Scan for the cell matching the given text and deliver its [x, y] coordinate at center. 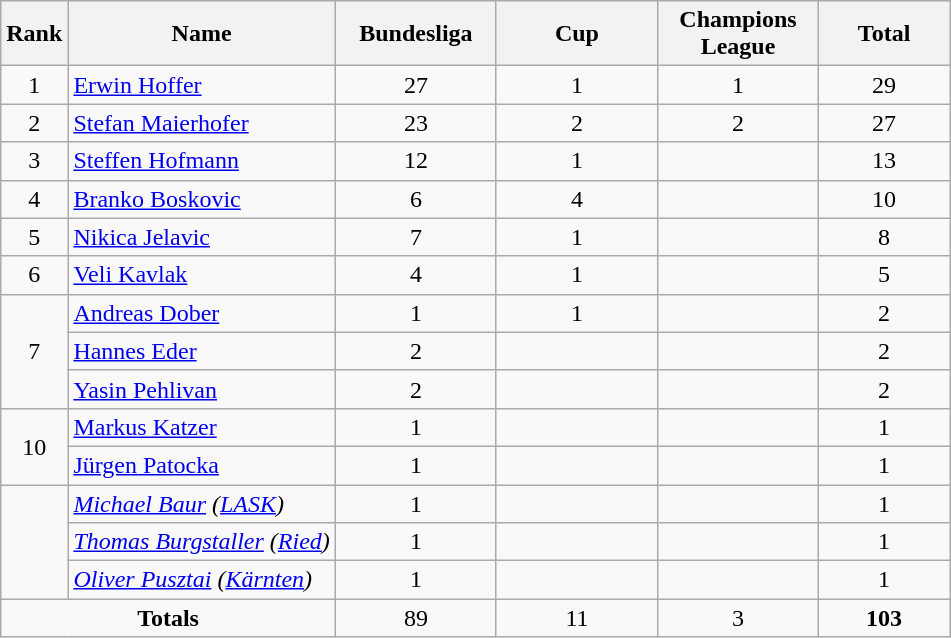
29 [884, 85]
103 [884, 618]
23 [416, 123]
Markus Katzer [202, 427]
13 [884, 161]
Andreas Dober [202, 313]
Cup [576, 34]
Jürgen Patocka [202, 465]
Total [884, 34]
Yasin Pehlivan [202, 389]
Champions League [738, 34]
Erwin Hoffer [202, 85]
Veli Kavlak [202, 275]
Rank [34, 34]
Thomas Burgstaller (Ried) [202, 542]
Bundesliga [416, 34]
Steffen Hofmann [202, 161]
Oliver Pusztai (Kärnten) [202, 580]
11 [576, 618]
8 [884, 237]
Branko Boskovic [202, 199]
Hannes Eder [202, 351]
Name [202, 34]
Totals [168, 618]
Nikica Jelavic [202, 237]
Michael Baur (LASK) [202, 503]
Stefan Maierhofer [202, 123]
12 [416, 161]
89 [416, 618]
